Return (X, Y) of the center of cell containing provided text 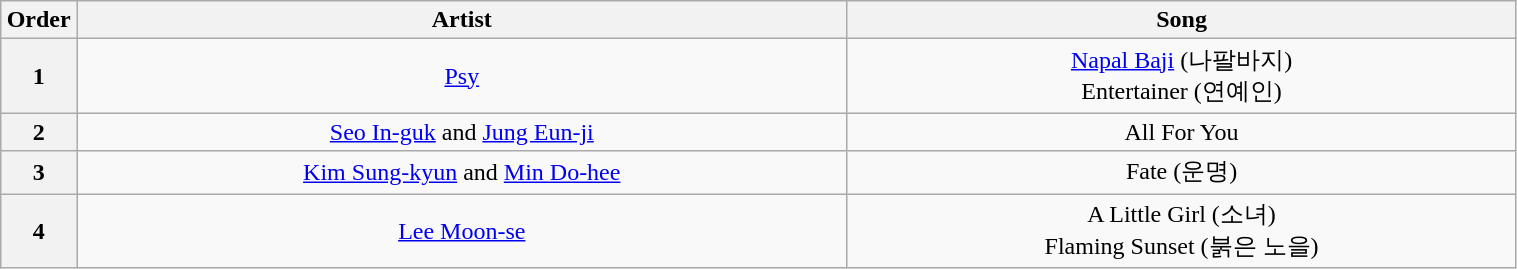
4 (39, 231)
Kim Sung-kyun and Min Do-hee (462, 172)
Song (1182, 20)
A Little Girl (소녀) Flaming Sunset (붉은 노을) (1182, 231)
Artist (462, 20)
All For You (1182, 132)
Seo In-guk and Jung Eun-ji (462, 132)
Psy (462, 76)
Lee Moon-se (462, 231)
1 (39, 76)
Order (39, 20)
Napal Baji (나팔바지)Entertainer (연예인) (1182, 76)
3 (39, 172)
2 (39, 132)
Fate (운명) (1182, 172)
